Scan for the cell matching the given text and deliver its (x, y) coordinate at center. 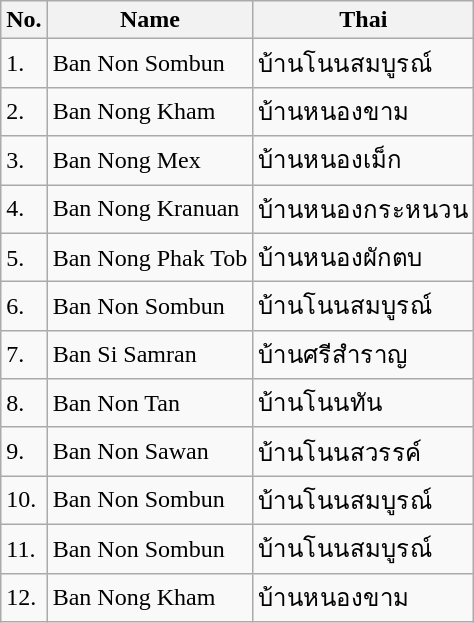
Ban Nong Phak Tob (150, 258)
Ban Si Samran (150, 354)
6. (24, 306)
บ้านโนนทัน (364, 404)
บ้านศรีสำราญ (364, 354)
3. (24, 160)
4. (24, 208)
บ้านหนองเม็ก (364, 160)
Ban Non Tan (150, 404)
9. (24, 452)
2. (24, 112)
12. (24, 598)
Thai (364, 20)
7. (24, 354)
No. (24, 20)
บ้านโนนสวรรค์ (364, 452)
บ้านหนองกระหนวน (364, 208)
Ban Nong Mex (150, 160)
Ban Nong Kranuan (150, 208)
1. (24, 64)
Name (150, 20)
11. (24, 548)
Ban Non Sawan (150, 452)
5. (24, 258)
8. (24, 404)
บ้านหนองผักตบ (364, 258)
10. (24, 500)
